Determine the [X, Y] coordinate at the center of the cell enclosing the given text.  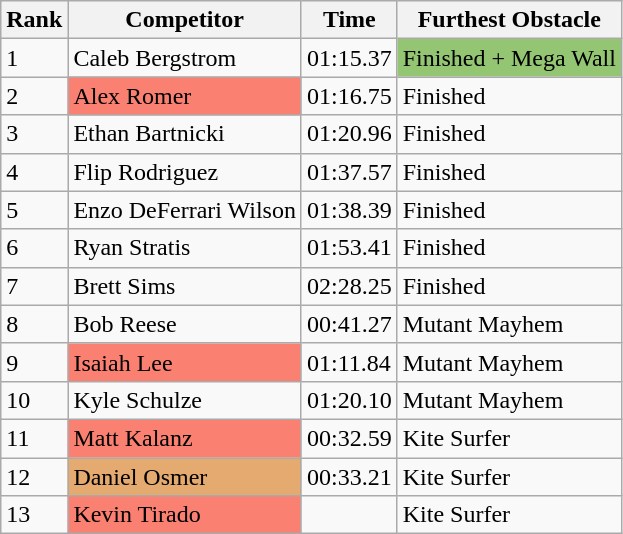
9 [34, 362]
Bob Reese [185, 324]
10 [34, 400]
01:38.39 [349, 210]
8 [34, 324]
2 [34, 96]
01:53.41 [349, 248]
02:28.25 [349, 286]
01:16.75 [349, 96]
Alex Romer [185, 96]
00:41.27 [349, 324]
01:11.84 [349, 362]
Rank [34, 20]
01:20.10 [349, 400]
Ethan Bartnicki [185, 134]
01:37.57 [349, 172]
01:20.96 [349, 134]
Matt Kalanz [185, 438]
00:33.21 [349, 477]
13 [34, 515]
Ryan Stratis [185, 248]
Time [349, 20]
4 [34, 172]
1 [34, 58]
Competitor [185, 20]
12 [34, 477]
Furthest Obstacle [509, 20]
11 [34, 438]
01:15.37 [349, 58]
Caleb Bergstrom [185, 58]
Enzo DeFerrari Wilson [185, 210]
Brett Sims [185, 286]
6 [34, 248]
Kyle Schulze [185, 400]
Daniel Osmer [185, 477]
Kevin Tirado [185, 515]
00:32.59 [349, 438]
5 [34, 210]
Finished + Mega Wall [509, 58]
3 [34, 134]
Flip Rodriguez [185, 172]
Isaiah Lee [185, 362]
7 [34, 286]
